Detect which cell encompasses the target text, then output its [X, Y] center coordinate. 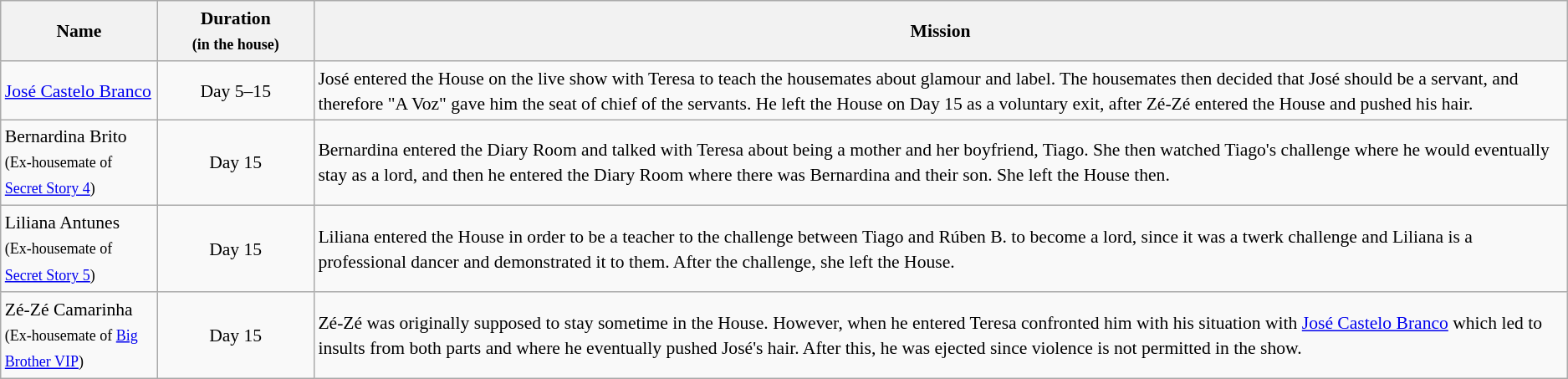
Zé-Zé Camarinha(Ex-housemate of Big Brother VIP) [79, 335]
Liliana Antunes(Ex-housemate of Secret Story 5) [79, 249]
José Castelo Branco [79, 90]
Duration(in the house) [236, 31]
Bernardina Brito(Ex-housemate of Secret Story 4) [79, 162]
Day 5–15 [236, 90]
Name [79, 31]
Mission [940, 31]
